Pinpoint the cell where the given text exists, returning its [X, Y] midpoint coordinate. 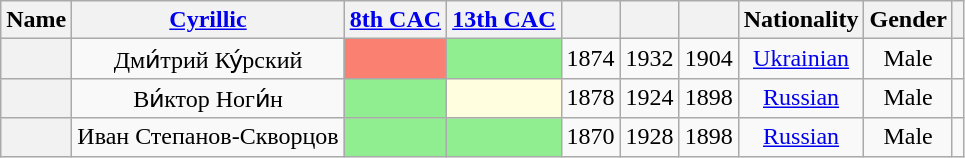
Gender [908, 20]
1932 [650, 59]
Иван Степанов-Скворцов [208, 137]
Cyrillic [208, 20]
1874 [590, 59]
Ukrainian [801, 59]
Name [36, 20]
1924 [650, 98]
Nationality [801, 20]
8th CAC [395, 20]
1870 [590, 137]
1904 [708, 59]
13th CAC [504, 20]
1928 [650, 137]
Ви́ктор Ноги́н [208, 98]
Дми́трий Ку́рский [208, 59]
1878 [590, 98]
